For the text-containing cell, return its midpoint in [X, Y] coordinate format. 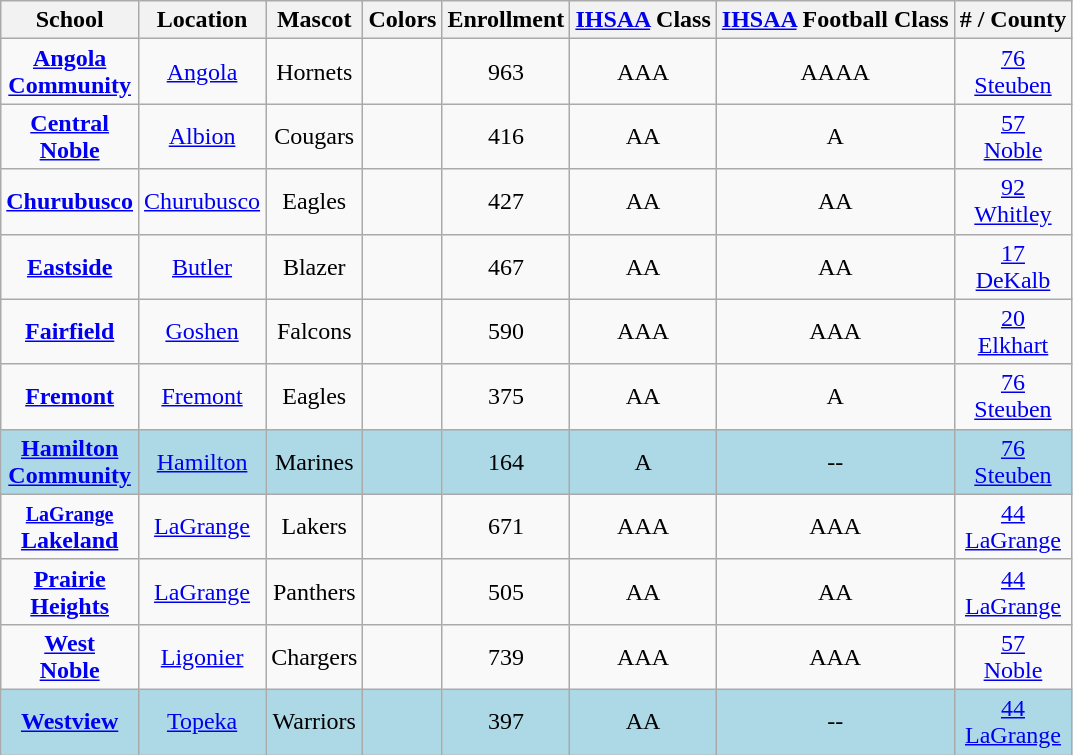
375 [506, 396]
School [70, 20]
Central Noble [70, 136]
Enrollment [506, 20]
427 [506, 202]
AAAA [835, 72]
Marines [314, 462]
505 [506, 592]
IHSAA Class [643, 20]
Ligonier [202, 656]
671 [506, 526]
Angola Community [70, 72]
20 Elkhart [1013, 332]
Warriors [314, 722]
Lakers [314, 526]
Angola [202, 72]
164 [506, 462]
Fairfield [70, 332]
Mascot [314, 20]
Goshen [202, 332]
Hamilton [202, 462]
Cougars [314, 136]
Panthers [314, 592]
Westview [70, 722]
17 DeKalb [1013, 266]
Hamilton Community [70, 462]
Colors [402, 20]
739 [506, 656]
Topeka [202, 722]
467 [506, 266]
416 [506, 136]
Prairie Heights [70, 592]
Falcons [314, 332]
Butler [202, 266]
LaGrange Lakeland [70, 526]
West Noble [70, 656]
# / County [1013, 20]
Chargers [314, 656]
Hornets [314, 72]
92 Whitley [1013, 202]
IHSAA Football Class [835, 20]
Albion [202, 136]
Blazer [314, 266]
397 [506, 722]
963 [506, 72]
590 [506, 332]
Location [202, 20]
Eastside [70, 266]
